Scan for the cell matching the given text and deliver its [x, y] coordinate at center. 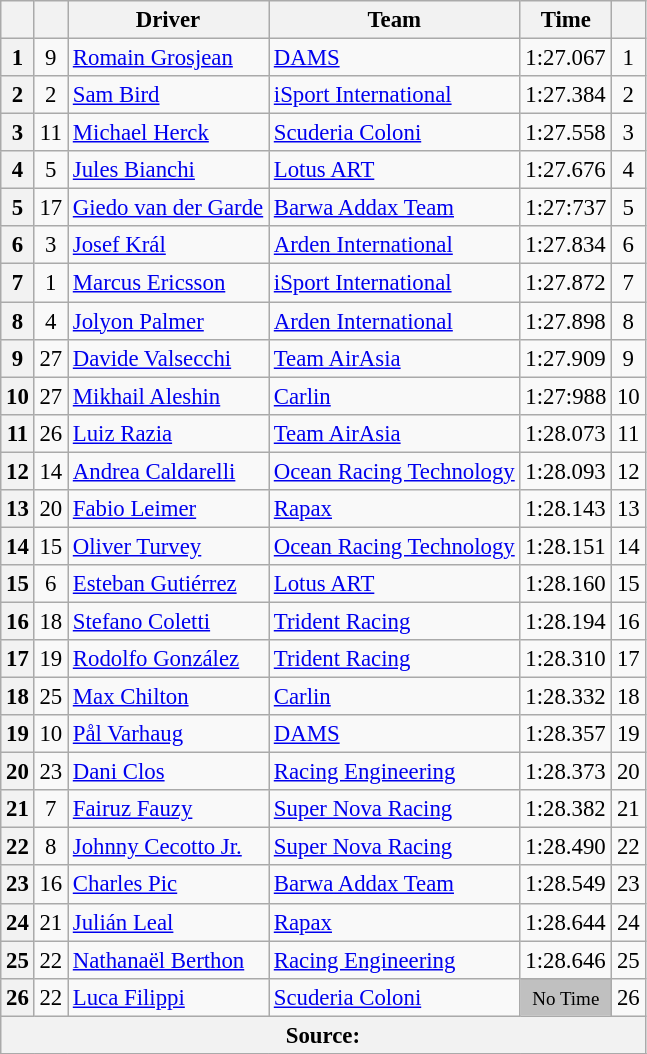
Oliver Turvey [168, 546]
1:27.558 [566, 133]
1:27.909 [566, 358]
1:28.194 [566, 621]
1:27.067 [566, 58]
1:27.834 [566, 245]
1:28.073 [566, 433]
1:27:988 [566, 396]
Jules Bianchi [168, 170]
1:28.151 [566, 546]
Johnny Cecotto Jr. [168, 847]
1:27:737 [566, 208]
Driver [168, 20]
Giedo van der Garde [168, 208]
1:28.143 [566, 509]
Nathanaël Berthon [168, 960]
1:28.310 [566, 659]
Josef Král [168, 245]
1:28.490 [566, 847]
Davide Valsecchi [168, 358]
Mikhail Aleshin [168, 396]
1:28.332 [566, 697]
Team [394, 20]
1:28.373 [566, 772]
Esteban Gutiérrez [168, 584]
Fairuz Fauzy [168, 809]
1:28.160 [566, 584]
Charles Pic [168, 885]
1:28.646 [566, 960]
Julián Leal [168, 922]
1:28.357 [566, 734]
Pål Varhaug [168, 734]
Source: [323, 1035]
Romain Grosjean [168, 58]
No Time [566, 997]
Stefano Coletti [168, 621]
1:28.644 [566, 922]
1:28.093 [566, 471]
Fabio Leimer [168, 509]
1:28.382 [566, 809]
Time [566, 20]
Andrea Caldarelli [168, 471]
Dani Clos [168, 772]
Sam Bird [168, 95]
1:28.549 [566, 885]
Marcus Ericsson [168, 283]
Max Chilton [168, 697]
1:27.676 [566, 170]
1:27.384 [566, 95]
1:27.898 [566, 321]
Jolyon Palmer [168, 321]
Luiz Razia [168, 433]
Rodolfo González [168, 659]
Luca Filippi [168, 997]
Michael Herck [168, 133]
1:27.872 [566, 283]
